Identify which cell holds the provided text, then report its (X, Y) central coordinate. 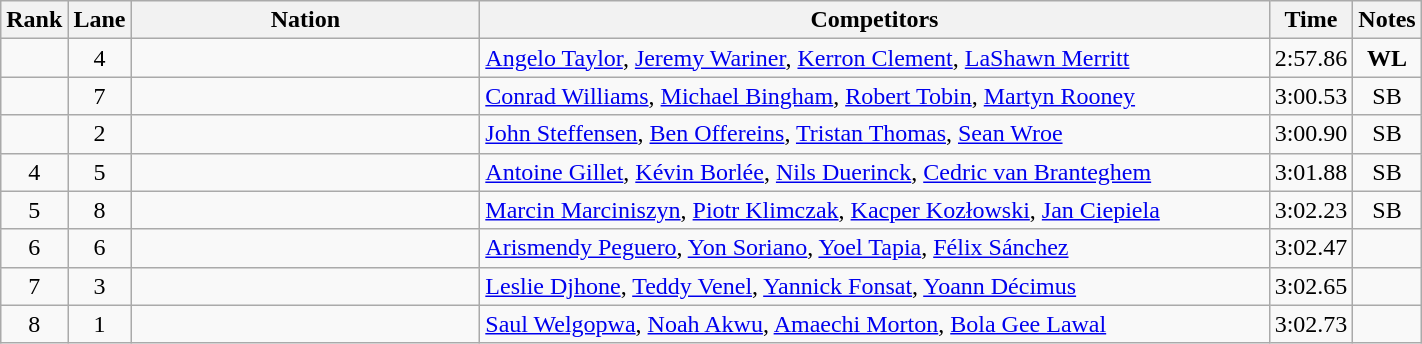
Competitors (874, 20)
Angelo Taylor, Jeremy Wariner, Kerron Clement, LaShawn Merritt (874, 58)
3:00.53 (1311, 96)
3:02.65 (1311, 286)
John Steffensen, Ben Offereins, Tristan Thomas, Sean Wroe (874, 134)
2:57.86 (1311, 58)
Marcin Marciniszyn, Piotr Klimczak, Kacper Kozłowski, Jan Ciepiela (874, 210)
3:02.47 (1311, 248)
3:01.88 (1311, 172)
3:02.73 (1311, 324)
Conrad Williams, Michael Bingham, Robert Tobin, Martyn Rooney (874, 96)
Antoine Gillet, Kévin Borlée, Nils Duerinck, Cedric van Branteghem (874, 172)
Time (1311, 20)
Leslie Djhone, Teddy Venel, Yannick Fonsat, Yoann Décimus (874, 286)
Lane (100, 20)
Arismendy Peguero, Yon Soriano, Yoel Tapia, Félix Sánchez (874, 248)
Nation (306, 20)
2 (100, 134)
3 (100, 286)
3:02.23 (1311, 210)
Saul Welgopwa, Noah Akwu, Amaechi Morton, Bola Gee Lawal (874, 324)
Rank (34, 20)
WL (1387, 58)
3:00.90 (1311, 134)
Notes (1387, 20)
1 (100, 324)
